Search for the cell housing the specified text and yield its [x, y] center coordinate. 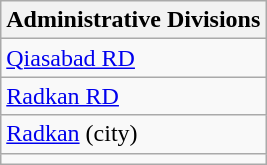
Administrative Divisions [134, 20]
Qiasabad RD [134, 58]
Radkan RD [134, 96]
Radkan (city) [134, 134]
